Output the [x, y] coordinate of the center of the cell containing the given text.  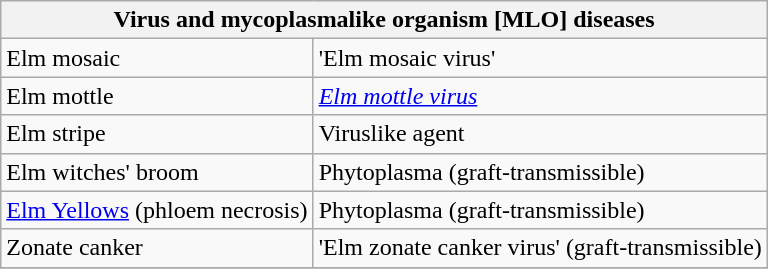
Zonate canker [157, 248]
Virus and mycoplasmalike organism [MLO] diseases [384, 20]
Viruslike agent [540, 134]
Elm mosaic [157, 58]
'Elm zonate canker virus' (graft-transmissible) [540, 248]
'Elm mosaic virus' [540, 58]
Elm mottle virus [540, 96]
Elm mottle [157, 96]
Elm Yellows (phloem necrosis) [157, 210]
Elm witches' broom [157, 172]
Elm stripe [157, 134]
